Return the (x, y) coordinate for the center point of the cell that contains the specified text.  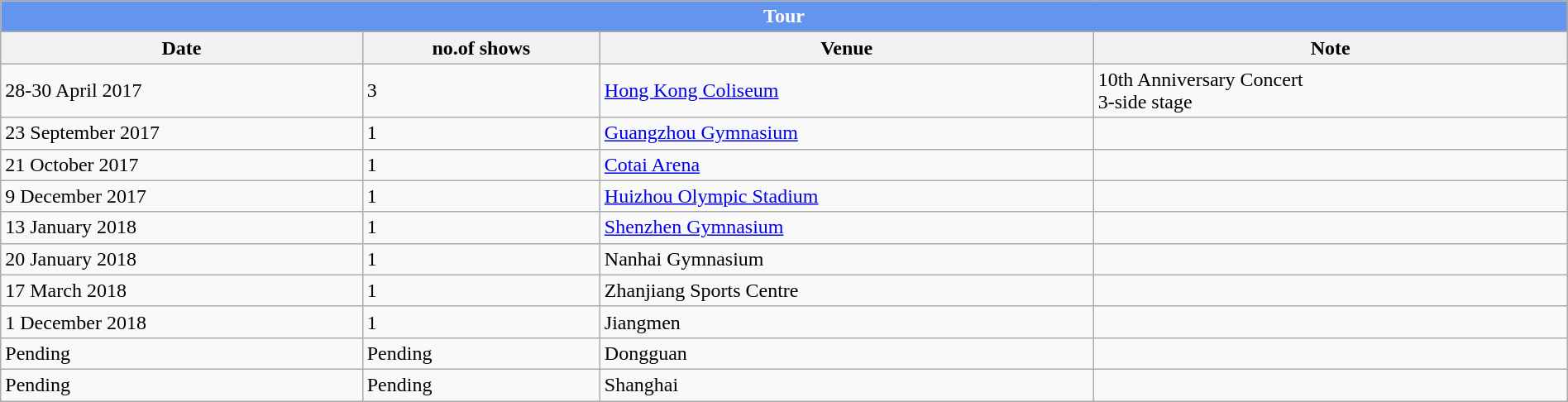
21 October 2017 (182, 165)
Tour (784, 17)
Nanhai Gymnasium (847, 259)
Date (182, 48)
Note (1330, 48)
10th Anniversary Concert3-side stage (1330, 91)
Shenzhen Gymnasium (847, 227)
Jiangmen (847, 322)
20 January 2018 (182, 259)
Cotai Arena (847, 165)
no.of shows (481, 48)
Shanghai (847, 385)
Venue (847, 48)
1 December 2018 (182, 322)
Guangzhou Gymnasium (847, 133)
9 December 2017 (182, 196)
17 March 2018 (182, 290)
3 (481, 91)
13 January 2018 (182, 227)
Zhanjiang Sports Centre (847, 290)
Huizhou Olympic Stadium (847, 196)
Dongguan (847, 353)
Hong Kong Coliseum (847, 91)
28-30 April 2017 (182, 91)
23 September 2017 (182, 133)
